Capture the cell that displays the provided text and extract its (X, Y) central coordinate. 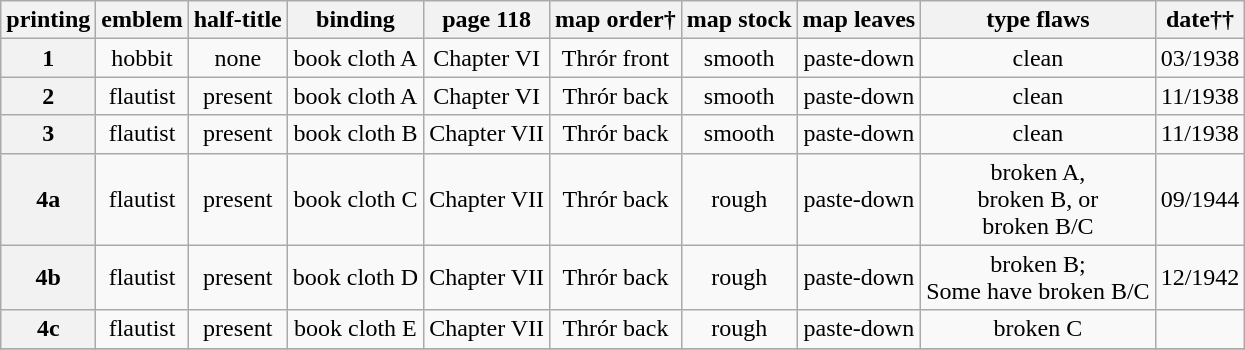
4c (48, 329)
hobbit (142, 58)
3 (48, 134)
map leaves (859, 20)
book cloth C (355, 199)
map order† (616, 20)
12/1942 (1200, 278)
Thrór front (616, 58)
none (238, 58)
page 118 (487, 20)
1 (48, 58)
4b (48, 278)
4a (48, 199)
book cloth E (355, 329)
03/1938 (1200, 58)
book cloth B (355, 134)
2 (48, 96)
broken C (1038, 329)
printing (48, 20)
emblem (142, 20)
09/1944 (1200, 199)
book cloth D (355, 278)
map stock (739, 20)
half-title (238, 20)
type flaws (1038, 20)
broken A,broken B, orbroken B/C (1038, 199)
date†† (1200, 20)
binding (355, 20)
broken B;Some have broken B/C (1038, 278)
